Search for the cell housing the specified text and yield its (X, Y) center coordinate. 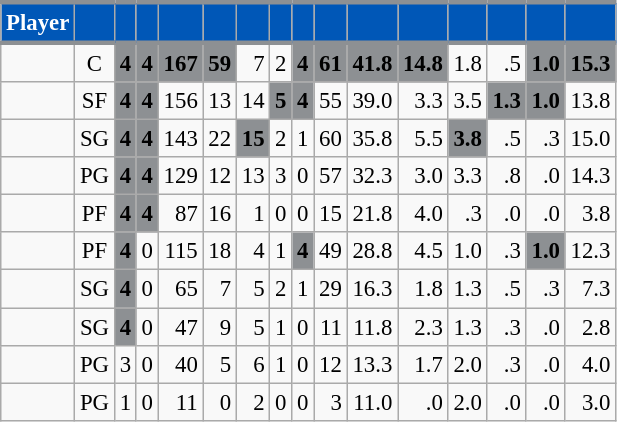
7.3 (590, 289)
21.8 (372, 214)
49 (330, 251)
22 (220, 139)
57 (330, 176)
3.5 (468, 101)
28.8 (372, 251)
87 (180, 214)
61 (330, 62)
Player (38, 22)
115 (180, 251)
32.3 (372, 176)
5.5 (423, 139)
C (95, 62)
167 (180, 62)
16 (220, 214)
15.0 (590, 139)
14.8 (423, 62)
1.7 (423, 364)
59 (220, 62)
14 (252, 101)
6 (252, 364)
65 (180, 289)
4.5 (423, 251)
55 (330, 101)
35.8 (372, 139)
11.8 (372, 327)
2.8 (590, 327)
29 (330, 289)
16.3 (372, 289)
11.0 (372, 402)
129 (180, 176)
14.3 (590, 176)
9 (220, 327)
.8 (506, 176)
47 (180, 327)
39.0 (372, 101)
156 (180, 101)
60 (330, 139)
18 (220, 251)
15.3 (590, 62)
13.3 (372, 364)
SF (95, 101)
13.8 (590, 101)
12.3 (590, 251)
40 (180, 364)
2.3 (423, 327)
143 (180, 139)
41.8 (372, 62)
